Output the (X, Y) coordinate of the center of the cell containing the given text.  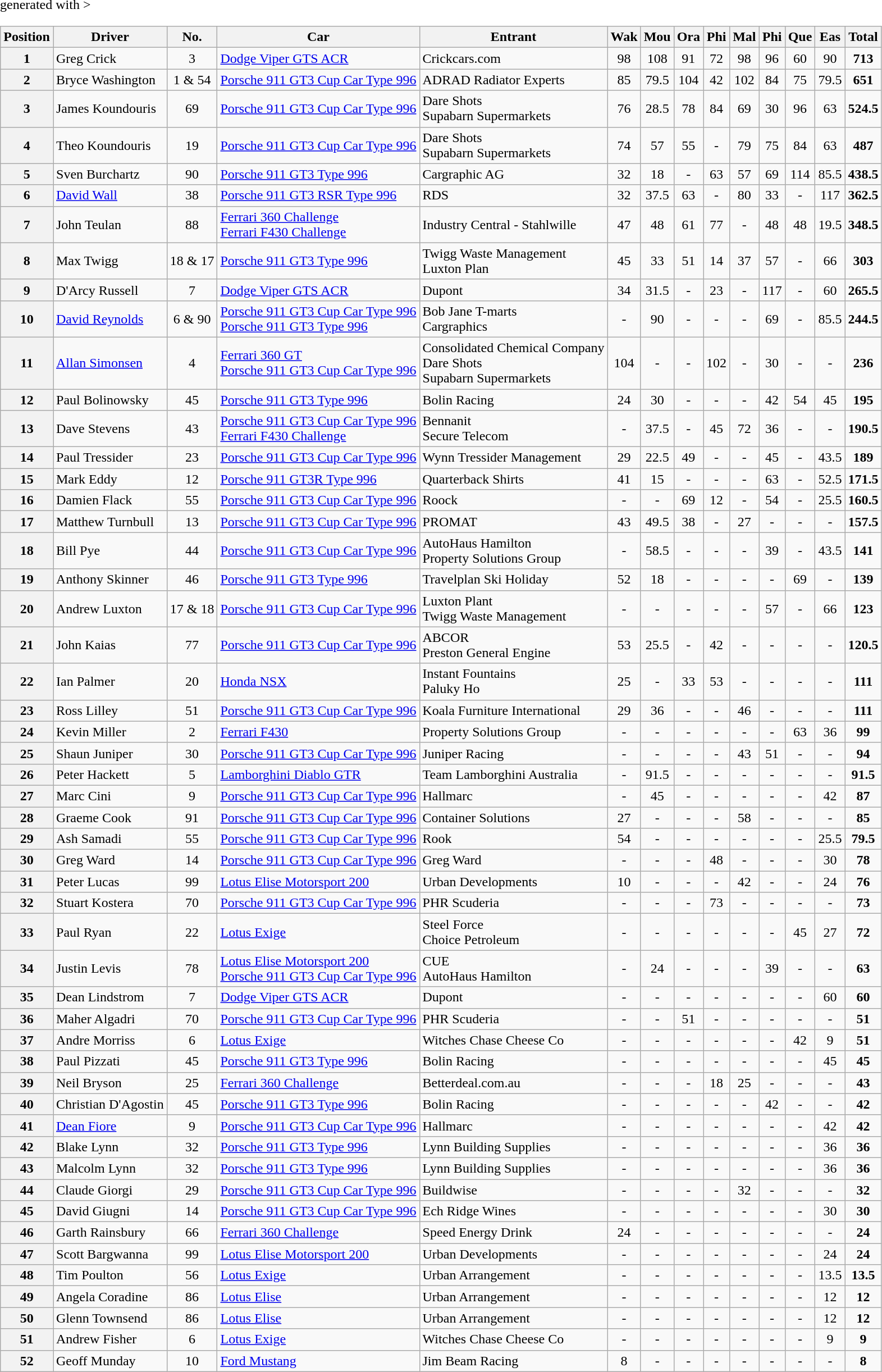
Car (318, 37)
Ferrari 360 Challenge Ferrari F430 Challenge (318, 225)
Paul Ryan (110, 932)
Steel Force Choice Petroleum (513, 932)
Roock (513, 500)
Dean Lindstrom (110, 997)
Blake Lynn (110, 1147)
Ross Lilley (110, 710)
88 (192, 225)
18 & 17 (192, 261)
Porsche 911 GT3R Type 996 (318, 479)
Graeme Cook (110, 817)
Matthew Turnbull (110, 522)
Juniper Racing (513, 753)
31 (27, 882)
Wak (624, 37)
No. (192, 37)
651 (863, 80)
Jim Beam Racing (513, 1361)
Greg Crick (110, 58)
Lamborghini Diablo GTR (318, 774)
Cargraphic AG (513, 174)
Geoff Munday (110, 1361)
Malcolm Lynn (110, 1168)
Justin Levis (110, 968)
713 (863, 58)
Peter Hackett (110, 774)
Porsche 911 GT3 Cup Car Type 996 Porsche 911 GT3 Type 996 (318, 319)
236 (863, 363)
Ora (688, 37)
Twigg Waste Management Luxton Plan (513, 261)
Mark Eddy (110, 479)
Container Solutions (513, 817)
1 & 54 (192, 80)
Porsche 911 GT3 Cup Car Type 996 Ferrari F430 Challenge (318, 429)
Claude Giorgi (110, 1190)
28.5 (657, 109)
Ian Palmer (110, 682)
Mal (744, 37)
87 (863, 796)
Buildwise (513, 1190)
Wynn Tressider Management (513, 458)
Theo Koundouris (110, 145)
108 (657, 58)
Garth Rainsbury (110, 1233)
Honda NSX (318, 682)
Angela Coradine (110, 1297)
244.5 (863, 319)
17 & 18 (192, 609)
438.5 (863, 174)
Allan Simonsen (110, 363)
40 (27, 1104)
Max Twigg (110, 261)
141 (863, 550)
Consolidated Chemical Company Dare Shots Supabarn Supermarkets (513, 363)
31.5 (657, 290)
David Reynolds (110, 319)
61 (688, 225)
D'Arcy Russell (110, 290)
58 (744, 817)
Lotus Elise Motorsport 200 Porsche 911 GT3 Cup Car Type 996 (318, 968)
Marc Cini (110, 796)
Peter Lucas (110, 882)
120.5 (863, 645)
David Wall (110, 195)
123 (863, 609)
Quarterback Shirts (513, 479)
21 (27, 645)
Mou (657, 37)
Paul Bolinowsky (110, 399)
Scott Bargwanna (110, 1254)
17 (27, 522)
Anthony Skinner (110, 580)
74 (624, 145)
James Koundouris (110, 109)
AutoHaus Hamilton Property Solutions Group (513, 550)
Shaun Juniper (110, 753)
Driver (110, 37)
ABCOR Preston General Engine (513, 645)
Ferrari 360 GT Porsche 911 GT3 Cup Car Type 996 (318, 363)
Bill Pye (110, 550)
Dave Stevens (110, 429)
56 (192, 1275)
Eas (830, 37)
114 (800, 174)
Maher Algadri (110, 1019)
28 (27, 817)
195 (863, 399)
22.5 (657, 458)
171.5 (863, 479)
Porsche 911 GT3 RSR Type 996 (318, 195)
John Kaias (110, 645)
303 (863, 261)
139 (863, 580)
Christian D'Agostin (110, 1104)
RDS (513, 195)
190.5 (863, 429)
Team Lamborghini Australia (513, 774)
348.5 (863, 225)
362.5 (863, 195)
Speed Energy Drink (513, 1233)
Andrew Fisher (110, 1339)
Ash Samadi (110, 839)
David Giugni (110, 1211)
Sven Burchartz (110, 174)
524.5 (863, 109)
PROMAT (513, 522)
487 (863, 145)
Total (863, 37)
58.5 (657, 550)
Damien Flack (110, 500)
265.5 (863, 290)
Position (27, 37)
Stuart Kostera (110, 903)
160.5 (863, 500)
Travelplan Ski Holiday (513, 580)
Betterdeal.com.au (513, 1083)
1 (27, 58)
Koala Furniture International (513, 710)
Instant Fountains Paluky Ho (513, 682)
26 (27, 774)
6 & 90 (192, 319)
16 (27, 500)
52.5 (830, 479)
80 (744, 195)
19.5 (830, 225)
35 (27, 997)
79 (744, 145)
Neil Bryson (110, 1083)
Andre Morriss (110, 1040)
Rook (513, 839)
Que (800, 37)
Entrant (513, 37)
Tim Poulton (110, 1275)
Andrew Luxton (110, 609)
Luxton Plant Twigg Waste Management (513, 609)
Dean Fiore (110, 1125)
ADRAD Radiator Experts (513, 80)
49.5 (657, 522)
Kevin Miller (110, 732)
50 (27, 1318)
Ech Ridge Wines (513, 1211)
157.5 (863, 522)
Paul Tressider (110, 458)
11 (27, 363)
Ford Mustang (318, 1361)
94 (863, 753)
Ferrari F430 (318, 732)
189 (863, 458)
Bryce Washington (110, 80)
CUE AutoHaus Hamilton (513, 968)
Crickcars.com (513, 58)
Bennanit Secure Telecom (513, 429)
Bob Jane T-marts Cargraphics (513, 319)
John Teulan (110, 225)
Property Solutions Group (513, 732)
Industry Central - Stahlwille (513, 225)
Glenn Townsend (110, 1318)
Paul Pizzati (110, 1061)
